For the text-containing cell, return its midpoint in [X, Y] coordinate format. 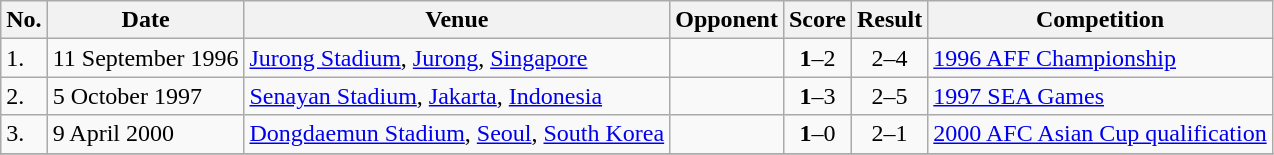
Score [817, 20]
2000 AFC Asian Cup qualification [1100, 134]
No. [24, 20]
3. [24, 134]
Competition [1100, 20]
1997 SEA Games [1100, 96]
1996 AFF Championship [1100, 58]
Result [889, 20]
1–2 [817, 58]
9 April 2000 [146, 134]
Date [146, 20]
2–5 [889, 96]
2–1 [889, 134]
1–3 [817, 96]
2. [24, 96]
5 October 1997 [146, 96]
Jurong Stadium, Jurong, Singapore [457, 58]
1–0 [817, 134]
Venue [457, 20]
Dongdaemun Stadium, Seoul, South Korea [457, 134]
1. [24, 58]
11 September 1996 [146, 58]
Opponent [727, 20]
2–4 [889, 58]
Senayan Stadium, Jakarta, Indonesia [457, 96]
